Extract the (X, Y) coordinate from the center of the cell holding the provided text.  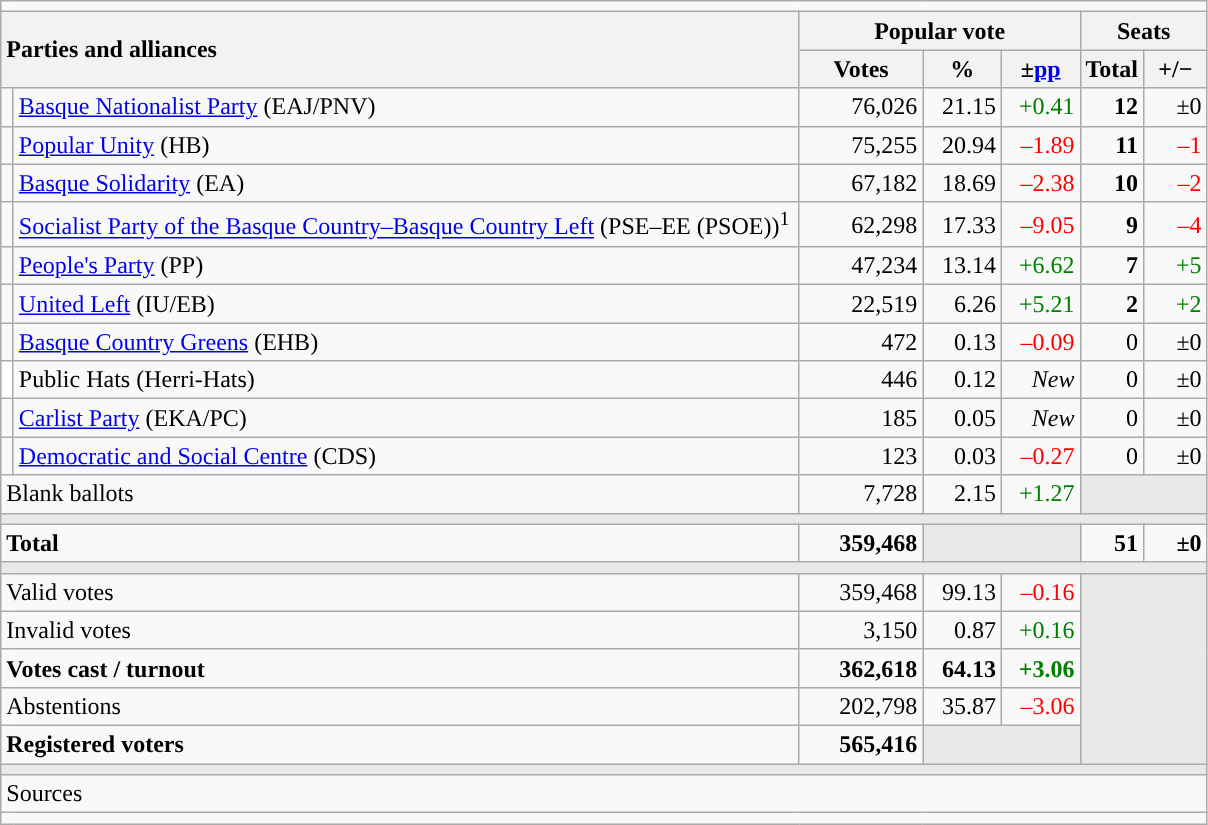
Democratic and Social Centre (CDS) (406, 456)
Parties and alliances (400, 50)
Public Hats (Herri-Hats) (406, 380)
0.87 (962, 630)
+0.16 (1040, 630)
67,182 (861, 183)
472 (861, 342)
–1 (1176, 145)
7,728 (861, 494)
Abstentions (400, 706)
0.03 (962, 456)
Carlist Party (EKA/PC) (406, 418)
123 (861, 456)
±pp (1040, 69)
0.13 (962, 342)
51 (1112, 543)
2.15 (962, 494)
7 (1112, 266)
12 (1112, 107)
–2.38 (1040, 183)
565,416 (861, 745)
–9.05 (1040, 224)
Basque Country Greens (EHB) (406, 342)
–0.27 (1040, 456)
446 (861, 380)
Valid votes (400, 592)
21.15 (962, 107)
–2 (1176, 183)
362,618 (861, 668)
Seats (1144, 31)
35.87 (962, 706)
76,026 (861, 107)
47,234 (861, 266)
Votes cast / turnout (400, 668)
6.26 (962, 304)
18.69 (962, 183)
People's Party (PP) (406, 266)
+1.27 (1040, 494)
+5 (1176, 266)
+3.06 (1040, 668)
185 (861, 418)
+6.62 (1040, 266)
–0.16 (1040, 592)
64.13 (962, 668)
22,519 (861, 304)
0.05 (962, 418)
+0.41 (1040, 107)
10 (1112, 183)
Basque Solidarity (EA) (406, 183)
+5.21 (1040, 304)
–3.06 (1040, 706)
13.14 (962, 266)
20.94 (962, 145)
62,298 (861, 224)
Socialist Party of the Basque Country–Basque Country Left (PSE–EE (PSOE))1 (406, 224)
0.12 (962, 380)
2 (1112, 304)
+/− (1176, 69)
Popular Unity (HB) (406, 145)
–4 (1176, 224)
3,150 (861, 630)
202,798 (861, 706)
% (962, 69)
Registered voters (400, 745)
99.13 (962, 592)
Sources (604, 794)
–1.89 (1040, 145)
Popular vote (940, 31)
Votes (861, 69)
Blank ballots (400, 494)
Invalid votes (400, 630)
Basque Nationalist Party (EAJ/PNV) (406, 107)
9 (1112, 224)
11 (1112, 145)
17.33 (962, 224)
United Left (IU/EB) (406, 304)
–0.09 (1040, 342)
+2 (1176, 304)
75,255 (861, 145)
